Pinpoint the cell where the given text exists, returning its (X, Y) midpoint coordinate. 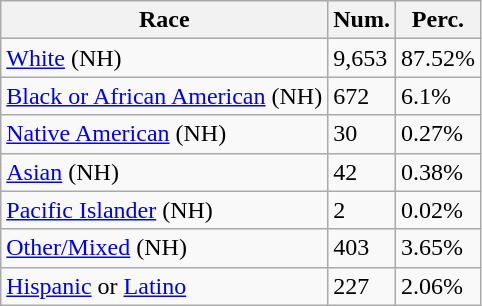
Num. (362, 20)
30 (362, 134)
42 (362, 172)
Hispanic or Latino (164, 286)
6.1% (438, 96)
227 (362, 286)
0.38% (438, 172)
White (NH) (164, 58)
Pacific Islander (NH) (164, 210)
2 (362, 210)
Asian (NH) (164, 172)
403 (362, 248)
9,653 (362, 58)
0.02% (438, 210)
Other/Mixed (NH) (164, 248)
Black or African American (NH) (164, 96)
Perc. (438, 20)
0.27% (438, 134)
Race (164, 20)
2.06% (438, 286)
3.65% (438, 248)
87.52% (438, 58)
672 (362, 96)
Native American (NH) (164, 134)
